Search for the cell housing the specified text and yield its (x, y) center coordinate. 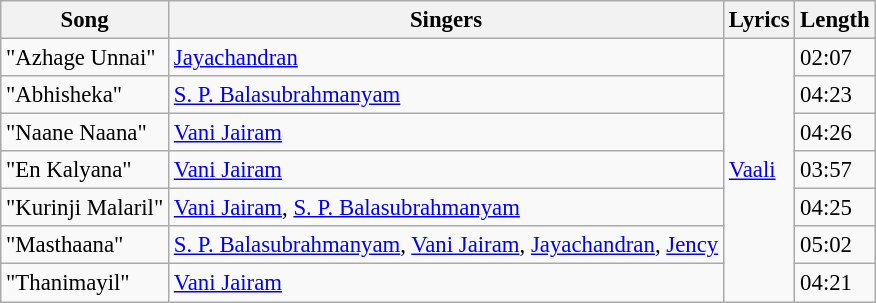
05:02 (835, 245)
Singers (446, 20)
"Azhage Unnai" (85, 58)
Song (85, 20)
"Naane Naana" (85, 133)
Jayachandran (446, 58)
Vani Jairam, S. P. Balasubrahmanyam (446, 208)
"En Kalyana" (85, 170)
02:07 (835, 58)
04:25 (835, 208)
S. P. Balasubrahmanyam (446, 95)
04:26 (835, 133)
"Masthaana" (85, 245)
Length (835, 20)
Vaali (758, 170)
04:23 (835, 95)
03:57 (835, 170)
Lyrics (758, 20)
04:21 (835, 283)
"Abhisheka" (85, 95)
"Kurinji Malaril" (85, 208)
"Thanimayil" (85, 283)
S. P. Balasubrahmanyam, Vani Jairam, Jayachandran, Jency (446, 245)
